Scan for the cell matching the given text and deliver its [x, y] coordinate at center. 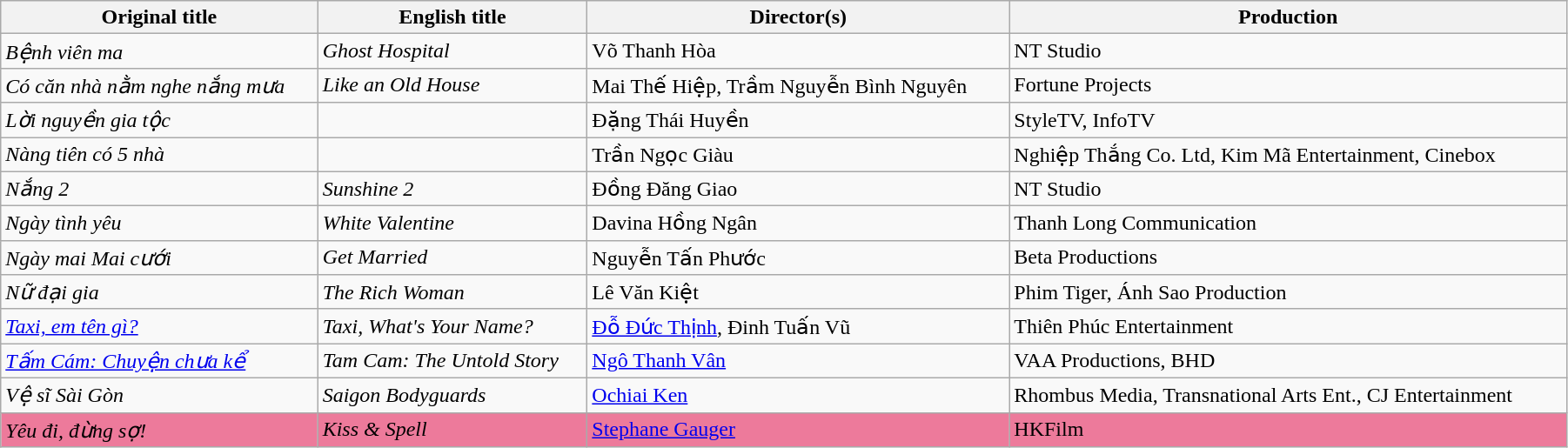
Rhombus Media, Transnational Arts Ent., CJ Entertainment [1288, 395]
Like an Old House [452, 85]
Beta Productions [1288, 257]
Ngô Thanh Vân [799, 361]
Lời nguyền gia tộc [159, 120]
Nguyễn Tấn Phước [799, 257]
Original title [159, 17]
Mai Thế Hiệp, Trầm Nguyễn Bình Nguyên [799, 85]
HKFilm [1288, 430]
English title [452, 17]
Ngày tình yêu [159, 224]
The Rich Woman [452, 292]
Nữ đại gia [159, 292]
Trần Ngọc Giàu [799, 155]
Có căn nhà nằm nghe nắng mưa [159, 85]
Sunshine 2 [452, 189]
Lê Văn Kiệt [799, 292]
Vệ sĩ Sài Gòn [159, 395]
StyleTV, InfoTV [1288, 120]
VAA Productions, BHD [1288, 361]
Võ Thanh Hòa [799, 51]
Director(s) [799, 17]
Taxi, em tên gì? [159, 326]
Taxi, What's Your Name? [452, 326]
Saigon Bodyguards [452, 395]
Ochiai Ken [799, 395]
Nắng 2 [159, 189]
Yêu đi, đừng sợ! [159, 430]
Get Married [452, 257]
Nghiệp Thắng Co. Ltd, Kim Mã Entertainment, Cinebox [1288, 155]
Tam Cam: The Untold Story [452, 361]
Phim Tiger, Ánh Sao Production [1288, 292]
Fortune Projects [1288, 85]
Đặng Thái Huyền [799, 120]
Davina Hồng Ngân [799, 224]
Thiên Phúc Entertainment [1288, 326]
Kiss & Spell [452, 430]
Stephane Gauger [799, 430]
Thanh Long Communication [1288, 224]
White Valentine [452, 224]
Production [1288, 17]
Nàng tiên có 5 nhà [159, 155]
Ghost Hospital [452, 51]
Ngày mai Mai cưới [159, 257]
Đỗ Đức Thịnh, Đinh Tuấn Vũ [799, 326]
Bệnh viên ma [159, 51]
Đồng Đăng Giao [799, 189]
Tấm Cám: Chuyện chưa kể [159, 361]
